Pinpoint the cell where the given text exists, returning its (x, y) midpoint coordinate. 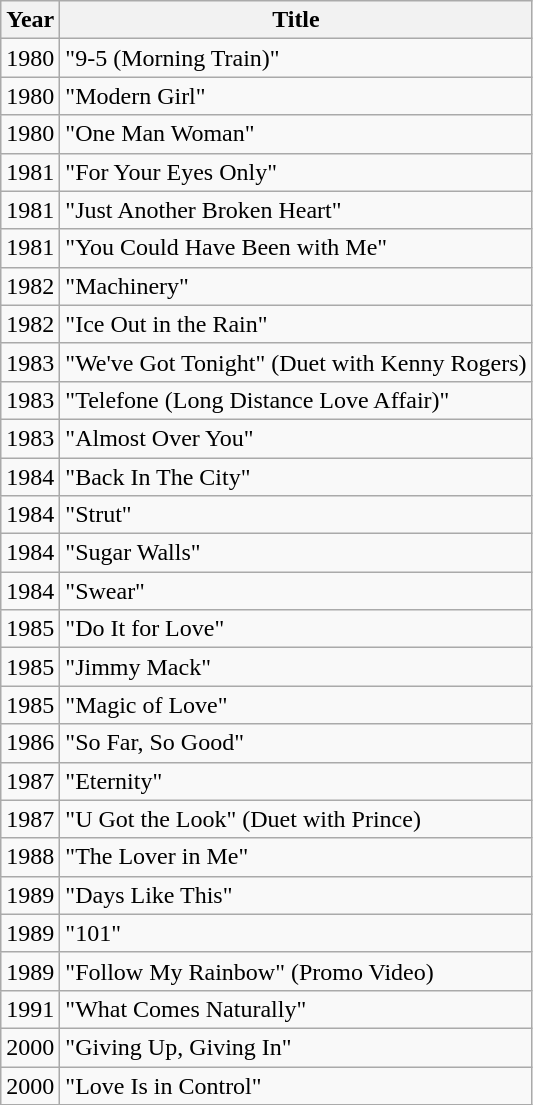
"Telefone (Long Distance Love Affair)" (296, 400)
"9-5 (Morning Train)" (296, 58)
"Do It for Love" (296, 629)
Title (296, 20)
"Days Like This" (296, 895)
"The Lover in Me" (296, 857)
"Eternity" (296, 781)
"Follow My Rainbow" (Promo Video) (296, 971)
"Love Is in Control" (296, 1085)
"So Far, So Good" (296, 743)
"Strut" (296, 515)
"We've Got Tonight" (Duet with Kenny Rogers) (296, 362)
Year (30, 20)
"Modern Girl" (296, 96)
1991 (30, 1009)
"You Could Have Been with Me" (296, 248)
"Almost Over You" (296, 438)
1988 (30, 857)
"Machinery" (296, 286)
"U Got the Look" (Duet with Prince) (296, 819)
"Jimmy Mack" (296, 667)
"What Comes Naturally" (296, 1009)
"Magic of Love" (296, 705)
"One Man Woman" (296, 134)
"For Your Eyes Only" (296, 172)
"Sugar Walls" (296, 553)
1986 (30, 743)
"Giving Up, Giving In" (296, 1047)
"Ice Out in the Rain" (296, 324)
"Just Another Broken Heart" (296, 210)
"Back In The City" (296, 477)
"Swear" (296, 591)
"101" (296, 933)
